Capture the cell that displays the provided text and extract its (x, y) central coordinate. 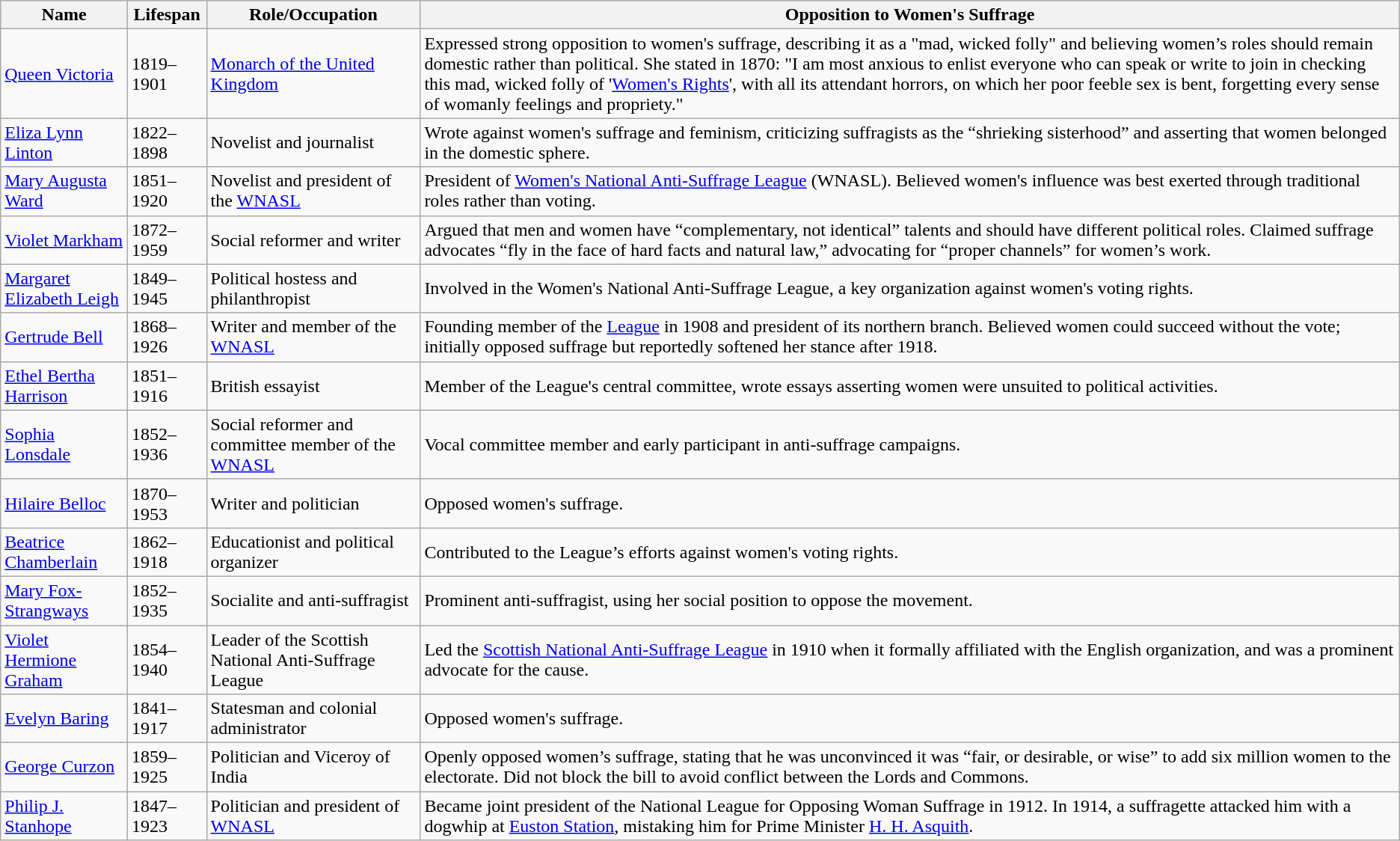
Gertrude Bell (64, 337)
Lifespan (167, 15)
1851–1920 (167, 192)
Violet Hermione Graham (64, 660)
Contributed to the League’s efforts against women's voting rights. (909, 552)
Eliza Lynn Linton (64, 142)
1851–1916 (167, 386)
1852–1936 (167, 444)
Name (64, 15)
Statesman and colonial administrator (313, 718)
British essayist (313, 386)
Ethel Bertha Harrison (64, 386)
1854–1940 (167, 660)
Writer and politician (313, 503)
Novelist and president of the WNASL (313, 192)
1868–1926 (167, 337)
Member of the League's central committee, wrote essays asserting women were unsuited to political activities. (909, 386)
1841–1917 (167, 718)
Monarch of the United Kingdom (313, 73)
1847–1923 (167, 816)
Politician and Viceroy of India (313, 768)
President of Women's National Anti-Suffrage League (WNASL). Believed women's influence was best exerted through traditional roles rather than voting. (909, 192)
Role/Occupation (313, 15)
1859–1925 (167, 768)
Sophia Lonsdale (64, 444)
1849–1945 (167, 289)
Political hostess and philanthropist (313, 289)
1862–1918 (167, 552)
Beatrice Chamberlain (64, 552)
Social reformer and writer (313, 239)
1872–1959 (167, 239)
Prominent anti-suffragist, using her social position to oppose the movement. (909, 600)
Novelist and journalist (313, 142)
Margaret Elizabeth Leigh (64, 289)
Philip J. Stanhope (64, 816)
Opposition to Women's Suffrage (909, 15)
Writer and member of the WNASL (313, 337)
Social reformer and committee member of the WNASL (313, 444)
Vocal committee member and early participant in anti-suffrage campaigns. (909, 444)
Leader of the Scottish National Anti-Suffrage League (313, 660)
Violet Markham (64, 239)
Involved in the Women's National Anti-Suffrage League, a key organization against women's voting rights. (909, 289)
George Curzon (64, 768)
1870–1953 (167, 503)
Hilaire Belloc (64, 503)
Queen Victoria (64, 73)
Evelyn Baring (64, 718)
1852–1935 (167, 600)
Socialite and anti-suffragist (313, 600)
1819–1901 (167, 73)
Mary Fox-Strangways (64, 600)
Mary Augusta Ward (64, 192)
Educationist and political organizer (313, 552)
1822–1898 (167, 142)
Politician and president of WNASL (313, 816)
